Output the [X, Y] coordinate of the center of the cell containing the given text.  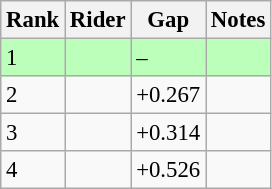
+0.526 [168, 170]
4 [33, 170]
2 [33, 95]
+0.314 [168, 133]
Notes [238, 20]
+0.267 [168, 95]
3 [33, 133]
Rider [98, 20]
Gap [168, 20]
– [168, 58]
1 [33, 58]
Rank [33, 20]
